Pinpoint the cell where the given text exists, returning its (X, Y) midpoint coordinate. 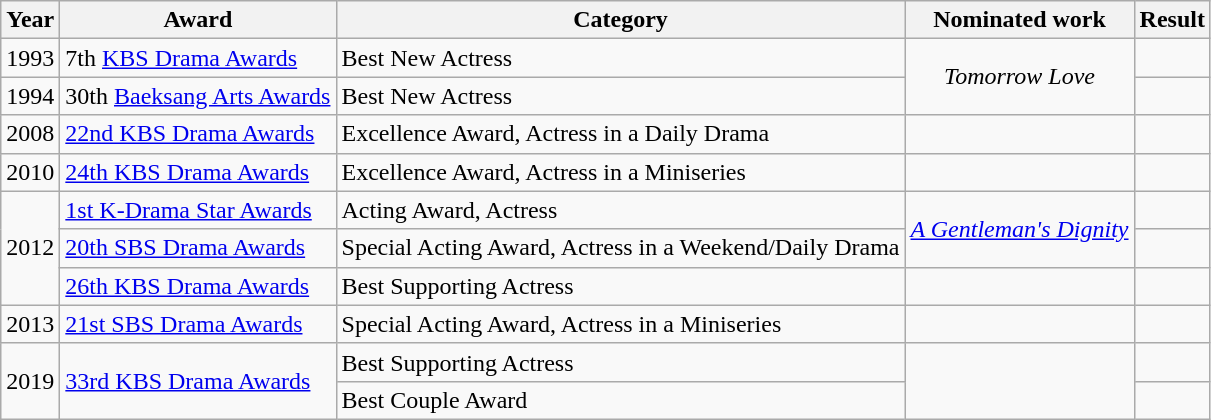
2010 (30, 172)
A Gentleman's Dignity (1020, 229)
22nd KBS Drama Awards (198, 134)
1993 (30, 58)
33rd KBS Drama Awards (198, 381)
Best Couple Award (620, 400)
2019 (30, 381)
Year (30, 20)
Acting Award, Actress (620, 210)
Tomorrow Love (1020, 77)
Excellence Award, Actress in a Miniseries (620, 172)
2012 (30, 248)
Excellence Award, Actress in a Daily Drama (620, 134)
2013 (30, 324)
1st K-Drama Star Awards (198, 210)
20th SBS Drama Awards (198, 248)
21st SBS Drama Awards (198, 324)
2008 (30, 134)
Result (1172, 20)
Award (198, 20)
Category (620, 20)
Nominated work (1020, 20)
1994 (30, 96)
26th KBS Drama Awards (198, 286)
24th KBS Drama Awards (198, 172)
7th KBS Drama Awards (198, 58)
30th Baeksang Arts Awards (198, 96)
Special Acting Award, Actress in a Weekend/Daily Drama (620, 248)
Special Acting Award, Actress in a Miniseries (620, 324)
